Find where the given text appears and provide that cell's center as (X, Y) coordinate. 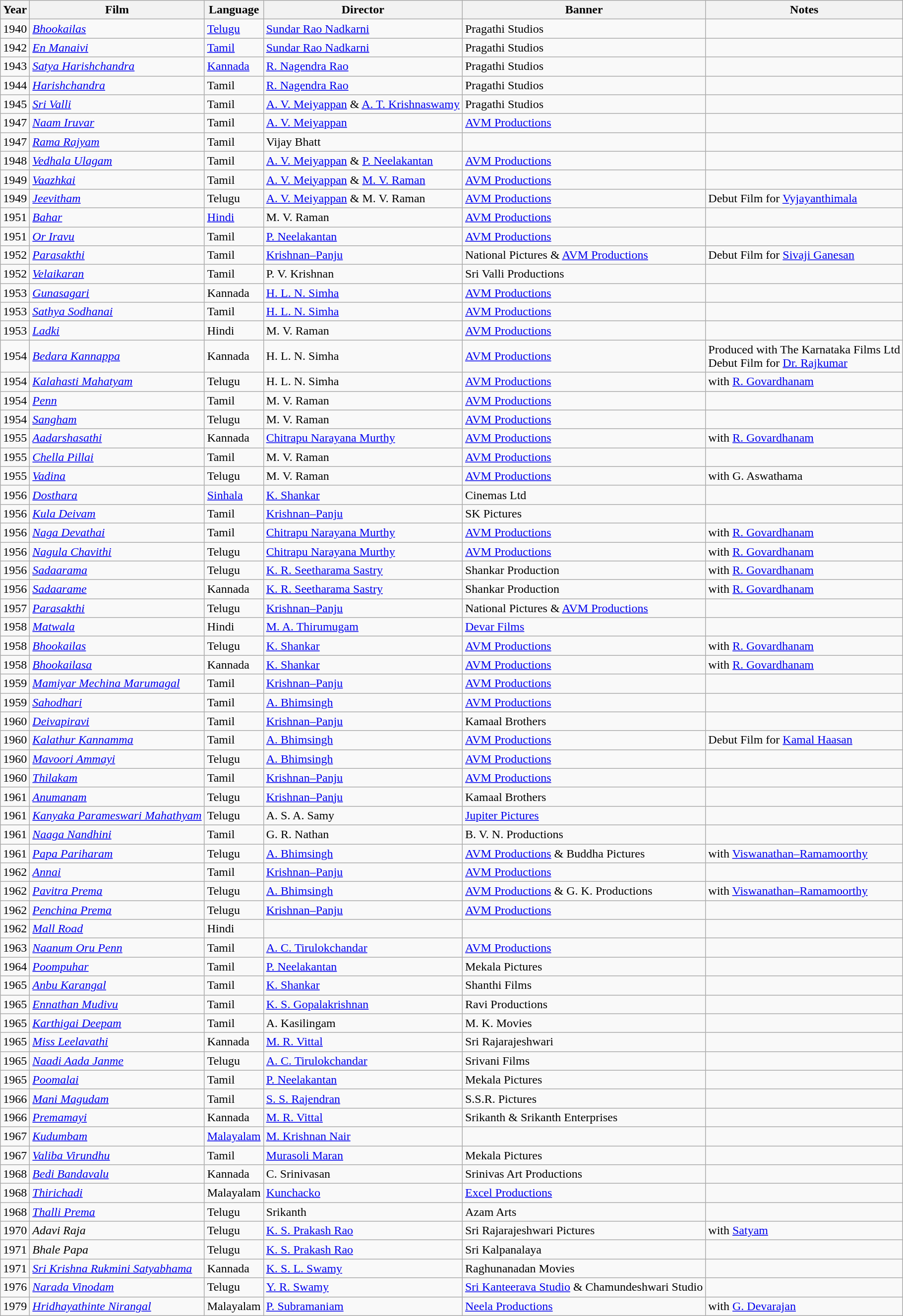
Satya Harishchandra (117, 66)
Film (117, 10)
Kalathur Kannamma (117, 740)
Sri Rajarajeshwari (584, 1042)
Pavitra Prema (117, 891)
Thirichadi (117, 1193)
Penn (117, 401)
Naaga Nandhini (117, 834)
Ladki (117, 331)
Sri Kanteerava Studio & Chamundeshwari Studio (584, 1287)
1943 (15, 66)
Matwala (117, 627)
1944 (15, 85)
En Manaivi (117, 48)
Poompuhar (117, 967)
Anbu Karangal (117, 985)
Mamiyar Mechina Marumagal (117, 684)
S. S. Rajendran (363, 1098)
Director (363, 10)
1957 (15, 608)
Jupiter Pictures (584, 815)
1942 (15, 48)
Dosthara (117, 495)
with G. Devarajan (804, 1306)
AVM Productions & G. K. Productions (584, 891)
Karthigai Deepam (117, 1023)
Sangham (117, 419)
M. A. Thirumugam (363, 627)
Debut Film for Kamal Haasan (804, 740)
Thalli Prema (117, 1212)
Sri Valli Productions (584, 274)
Kula Deivam (117, 514)
Naam Iruvar (117, 123)
Adavi Raja (117, 1231)
1964 (15, 967)
Thilakam (117, 778)
Sri Rajarajeshwari Pictures (584, 1231)
1979 (15, 1306)
Year (15, 10)
Jeevitham (117, 198)
1970 (15, 1231)
Chella Pillai (117, 457)
Murasoli Maran (363, 1155)
Miss Leelavathi (117, 1042)
Ennathan Mudivu (117, 1004)
A. V. Meiyappan (363, 123)
Devar Films (584, 627)
1945 (15, 104)
Velaikaran (117, 274)
1948 (15, 161)
S.S.R. Pictures (584, 1098)
Kunchacko (363, 1193)
Srivani Films (584, 1061)
M. Krishnan Nair (363, 1136)
Vadina (117, 476)
Kanyaka Parameswari Mahathyam (117, 815)
Srikanth (363, 1212)
Nagula Chavithi (117, 552)
Deivapiravi (117, 721)
K. S. L. Swamy (363, 1268)
Vaazhkai (117, 179)
Penchina Prema (117, 910)
Mall Road (117, 929)
Sahodhari (117, 702)
A. Kasilingam (363, 1023)
Aadarshasathi (117, 438)
P. V. Krishnan (363, 274)
Premamayi (117, 1117)
Notes (804, 10)
Excel Productions (584, 1193)
Valiba Virundhu (117, 1155)
K. S. Gopalakrishnan (363, 1004)
Sri Krishna Rukmini Satyabhama (117, 1268)
Kalahasti Mahatyam (117, 382)
Srikanth & Srikanth Enterprises (584, 1117)
Shanthi Films (584, 985)
Sathya Sodhanai (117, 312)
Bhale Papa (117, 1250)
Sadaarame (117, 589)
Sri Valli (117, 104)
Bedara Kannappa (117, 356)
Language (234, 10)
Rama Rajyam (117, 142)
Narada Vinodam (117, 1287)
SK Pictures (584, 514)
Debut Film for Vyjayanthimala (804, 198)
Sadaarama (117, 571)
Papa Pariharam (117, 853)
with Satyam (804, 1231)
Bedi Bandavalu (117, 1174)
Hridhayathinte Nirangal (117, 1306)
A. S. A. Samy (363, 815)
A. V. Meiyappan & P. Neelakantan (363, 161)
Vedhala Ulagam (117, 161)
Mani Magudam (117, 1098)
Produced with The Karnataka Films LtdDebut Film for Dr. Rajkumar (804, 356)
AVM Productions & Buddha Pictures (584, 853)
Banner (584, 10)
1976 (15, 1287)
Kudumbam (117, 1136)
G. R. Nathan (363, 834)
Sinhala (234, 495)
1963 (15, 948)
Y. R. Swamy (363, 1287)
C. Srinivasan (363, 1174)
Sri Kalpanalaya (584, 1250)
B. V. N. Productions (584, 834)
Cinemas Ltd (584, 495)
Bahar (117, 217)
A. V. Meiyappan & A. T. Krishnaswamy (363, 104)
with G. Aswathama (804, 476)
Annai (117, 872)
Ravi Productions (584, 1004)
Poomalai (117, 1080)
Anumanam (117, 797)
1940 (15, 29)
Bhookailasa (117, 665)
Azam Arts (584, 1212)
Naanum Oru Penn (117, 948)
Naga Devathai (117, 532)
Mavoori Ammayi (117, 759)
Vijay Bhatt (363, 142)
Naadi Aada Janme (117, 1061)
Harishchandra (117, 85)
Srinivas Art Productions (584, 1174)
Raghunanadan Movies (584, 1268)
Neela Productions (584, 1306)
M. K. Movies (584, 1023)
Or Iravu (117, 236)
Gunasagari (117, 293)
P. Subramaniam (363, 1306)
Debut Film for Sivaji Ganesan (804, 255)
